Return the (x, y) coordinate for the center point of the cell that contains the specified text.  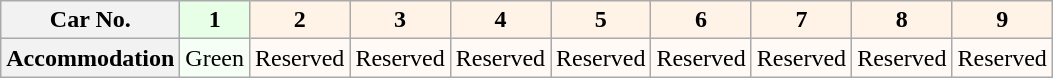
6 (701, 20)
3 (400, 20)
7 (801, 20)
4 (500, 20)
2 (299, 20)
Car No. (90, 20)
Accommodation (90, 58)
8 (902, 20)
Green (215, 58)
9 (1002, 20)
5 (601, 20)
1 (215, 20)
